Return (X, Y) of the center of cell containing provided text 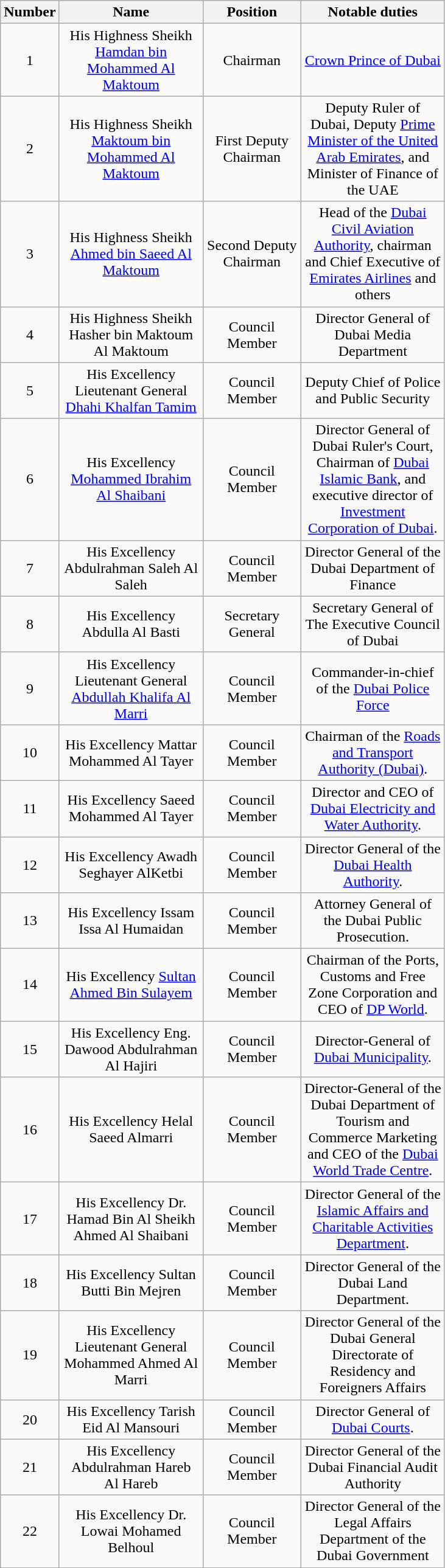
8 (30, 624)
Secretary General of The Executive Council of Dubai (373, 624)
His Excellency Abdulrahman Hareb Al Hareb (131, 1467)
6 (30, 479)
Deputy Ruler of Dubai, Deputy Prime Minister of the United Arab Emirates, and Minister of Finance of the UAE (373, 148)
Chairman of the Roads and Transport Authority (Dubai). (373, 752)
His Excellency Sultan Butti Bin Mejren (131, 1283)
18 (30, 1283)
His Excellency Eng. Dawood Abdulrahman Al Hajiri (131, 1049)
His Excellency Issam Issa Al Humaidan (131, 921)
Director General of the Dubai General Directorate of Residency and Foreigners Affairs (373, 1355)
Number (30, 12)
Crown Prince of Dubai (373, 60)
Deputy Chief of Police and Public Security (373, 390)
Attorney General of the Dubai Public Prosecution. (373, 921)
His Highness Sheikh Hamdan bin Mohammed Al Maktoum (131, 60)
Notable duties (373, 12)
Director General of the Legal Affairs Department of the Dubai Government (373, 1532)
2 (30, 148)
12 (30, 865)
Commander-in-chief of the Dubai Police Force (373, 689)
Second Deputy Chairman (252, 254)
His Highness Sheikh Ahmed bin Saeed Al Maktoum (131, 254)
20 (30, 1420)
10 (30, 752)
His Excellency Lieutenant General Dhahi Khalfan Tamim (131, 390)
Director General of Dubai Ruler's Court, Chairman of Dubai Islamic Bank, and executive director of Investment Corporation of Dubai. (373, 479)
Director General of Dubai Media Department (373, 335)
His Excellency Abdulla Al Basti (131, 624)
Director General of the Islamic Affairs and Charitable Activities Department. (373, 1219)
21 (30, 1467)
Director-General of the Dubai Department of Tourism and Commerce Marketing and CEO of the Dubai World Trade Centre. (373, 1130)
Secretary General (252, 624)
Director General of the Dubai Health Authority. (373, 865)
Director General of the Dubai Financial Audit Authority (373, 1467)
His Excellency Abdulrahman Saleh Al Saleh (131, 568)
13 (30, 921)
17 (30, 1219)
22 (30, 1532)
His Excellency Dr. Lowai Mohamed Belhoul (131, 1532)
His Highness Sheikh Hasher bin Maktoum Al Maktoum (131, 335)
First Deputy Chairman (252, 148)
His Excellency Lieutenant General Abdullah Khalifa Al Marri (131, 689)
4 (30, 335)
1 (30, 60)
His Excellency Dr. Hamad Bin Al Sheikh Ahmed Al Shaibani (131, 1219)
His Excellency Lieutenant General Mohammed Ahmed Al Marri (131, 1355)
5 (30, 390)
9 (30, 689)
19 (30, 1355)
His Excellency Tarish Eid Al Mansouri (131, 1420)
15 (30, 1049)
His Highness Sheikh Maktoum bin Mohammed Al Maktoum (131, 148)
Director-General of Dubai Municipality. (373, 1049)
Director General of the Dubai Land Department. (373, 1283)
7 (30, 568)
Chairman of the Ports, Customs and Free Zone Corporation and CEO of DP World. (373, 985)
14 (30, 985)
His Excellency Sultan Ahmed Bin Sulayem (131, 985)
Director General of the Dubai Department of Finance (373, 568)
Position (252, 12)
11 (30, 808)
His Excellency Helal Saeed Almarri (131, 1130)
His Excellency Saeed Mohammed Al Tayer (131, 808)
Name (131, 12)
Director and CEO of Dubai Electricity and Water Authority. (373, 808)
16 (30, 1130)
His Excellency Mohammed Ibrahim Al Shaibani (131, 479)
Director General of Dubai Courts. (373, 1420)
His Excellency Awadh Seghayer AlKetbi (131, 865)
His Excellency Mattar Mohammed Al Tayer (131, 752)
3 (30, 254)
Chairman (252, 60)
Head of the Dubai Civil Aviation Authority, chairman and Chief Executive of Emirates Airlines and others (373, 254)
